Find where the given text appears and provide that cell's center as [x, y] coordinate. 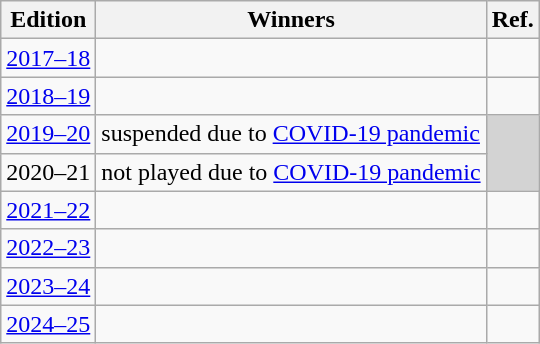
Winners [291, 20]
2022–23 [48, 248]
Ref. [512, 20]
2024–25 [48, 324]
suspended due to COVID-19 pandemic [291, 134]
2021–22 [48, 210]
Edition [48, 20]
2023–24 [48, 286]
2017–18 [48, 58]
2018–19 [48, 96]
2019–20 [48, 134]
not played due to COVID-19 pandemic [291, 172]
2020–21 [48, 172]
